For the text-containing cell, return its midpoint in [x, y] coordinate format. 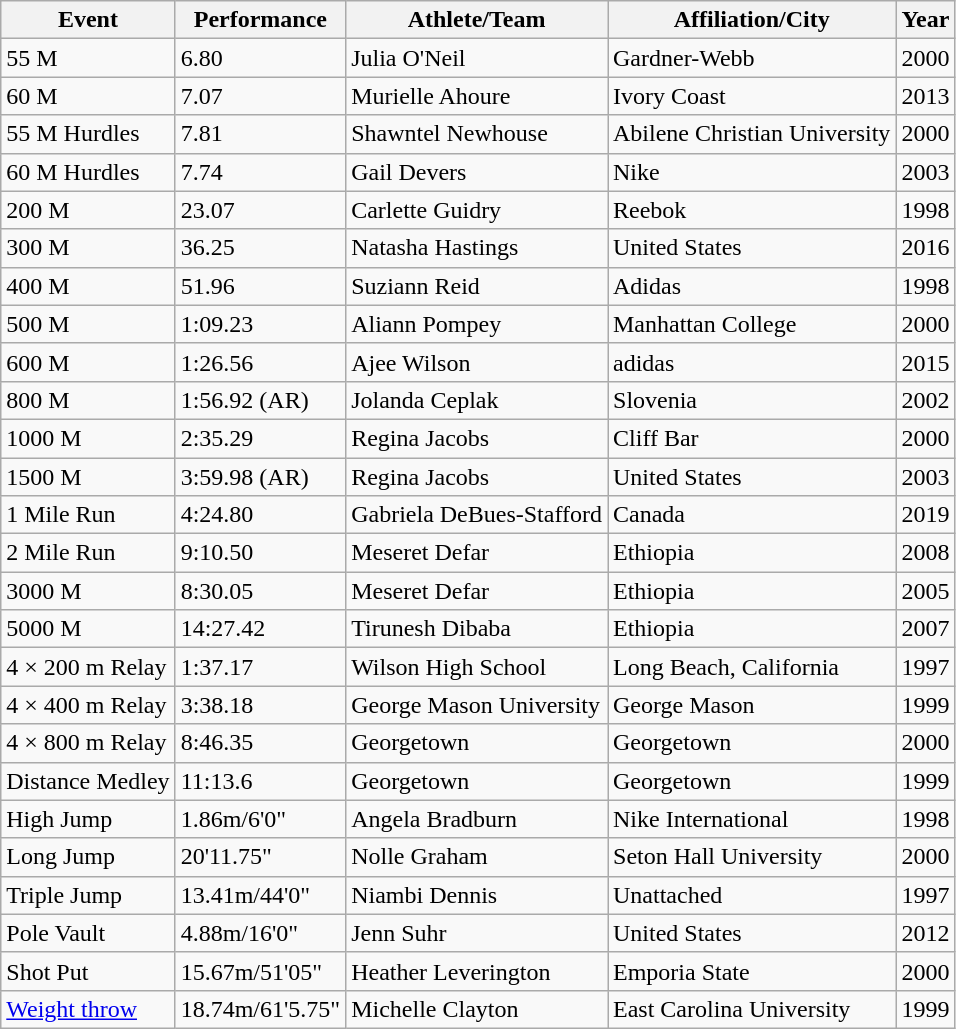
Shawntel Newhouse [477, 134]
51.96 [260, 286]
Cliff Bar [752, 438]
High Jump [88, 819]
3000 M [88, 591]
Michelle Clayton [477, 1009]
500 M [88, 324]
Reebok [752, 210]
Long Jump [88, 857]
15.67m/51'05" [260, 971]
60 M Hurdles [88, 172]
7.81 [260, 134]
2012 [926, 933]
7.07 [260, 96]
2007 [926, 629]
55 M Hurdles [88, 134]
Nike [752, 172]
6.80 [260, 58]
300 M [88, 248]
7.74 [260, 172]
23.07 [260, 210]
2:35.29 [260, 438]
4 × 200 m Relay [88, 667]
1:26.56 [260, 362]
Jenn Suhr [477, 933]
Year [926, 20]
Gardner-Webb [752, 58]
400 M [88, 286]
600 M [88, 362]
Gabriela DeBues-Stafford [477, 515]
5000 M [88, 629]
4 × 800 m Relay [88, 743]
13.41m/44'0" [260, 895]
3:59.98 (AR) [260, 477]
60 M [88, 96]
2016 [926, 248]
800 M [88, 400]
Emporia State [752, 971]
2 Mile Run [88, 553]
Affiliation/City [752, 20]
Aliann Pompey [477, 324]
Carlette Guidry [477, 210]
Murielle Ahoure [477, 96]
4 × 400 m Relay [88, 705]
2002 [926, 400]
Natasha Hastings [477, 248]
Performance [260, 20]
9:10.50 [260, 553]
Adidas [752, 286]
Abilene Christian University [752, 134]
20'11.75" [260, 857]
Slovenia [752, 400]
Triple Jump [88, 895]
Heather Leverington [477, 971]
55 M [88, 58]
4:24.80 [260, 515]
2019 [926, 515]
Weight throw [88, 1009]
18.74m/61'5.75" [260, 1009]
Athlete/Team [477, 20]
1 Mile Run [88, 515]
8:30.05 [260, 591]
Ivory Coast [752, 96]
Distance Medley [88, 781]
Wilson High School [477, 667]
Tirunesh Dibaba [477, 629]
Jolanda Ceplak [477, 400]
Niambi Dennis [477, 895]
1000 M [88, 438]
200 M [88, 210]
14:27.42 [260, 629]
Event [88, 20]
1:37.17 [260, 667]
1:56.92 (AR) [260, 400]
Suziann Reid [477, 286]
1:09.23 [260, 324]
3:38.18 [260, 705]
36.25 [260, 248]
adidas [752, 362]
Shot Put [88, 971]
11:13.6 [260, 781]
Pole Vault [88, 933]
1.86m/6'0" [260, 819]
2008 [926, 553]
Nolle Graham [477, 857]
George Mason University [477, 705]
4.88m/16'0" [260, 933]
Julia O'Neil [477, 58]
Long Beach, California [752, 667]
Angela Bradburn [477, 819]
Ajee Wilson [477, 362]
2005 [926, 591]
Nike International [752, 819]
Unattached [752, 895]
1500 M [88, 477]
2015 [926, 362]
Seton Hall University [752, 857]
8:46.35 [260, 743]
George Mason [752, 705]
2013 [926, 96]
Canada [752, 515]
Manhattan College [752, 324]
East Carolina University [752, 1009]
Gail Devers [477, 172]
